Provide the [x, y] coordinate of the cell's center where the given text is located.  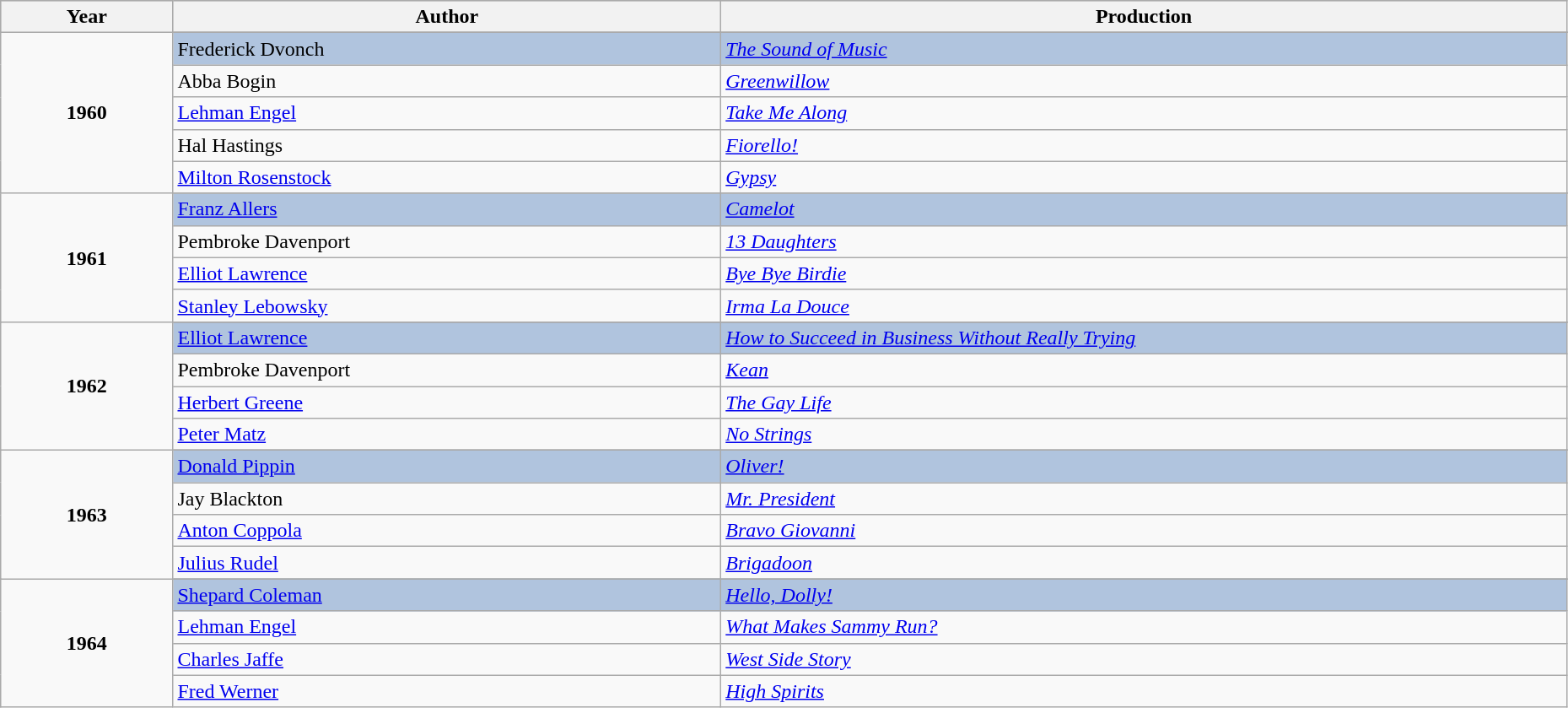
Gypsy [1144, 177]
What Makes Sammy Run? [1144, 627]
Author [447, 17]
The Sound of Music [1144, 49]
Fiorello! [1144, 145]
1960 [87, 113]
Anton Coppola [447, 531]
Milton Rosenstock [447, 177]
Charles Jaffe [447, 659]
Take Me Along [1144, 113]
Hal Hastings [447, 145]
Jay Blackton [447, 499]
Herbert Greene [447, 403]
Julius Rudel [447, 563]
Year [87, 17]
Irma La Douce [1144, 305]
Kean [1144, 370]
1963 [87, 515]
West Side Story [1144, 659]
Stanley Lebowsky [447, 305]
Bye Bye Birdie [1144, 273]
Donald Pippin [447, 467]
Bravo Giovanni [1144, 531]
Fred Werner [447, 691]
Mr. President [1144, 499]
Production [1144, 17]
No Strings [1144, 435]
Franz Allers [447, 209]
Abba Bogin [447, 81]
13 Daughters [1144, 241]
Camelot [1144, 209]
Hello, Dolly! [1144, 595]
Frederick Dvonch [447, 49]
1962 [87, 386]
Shepard Coleman [447, 595]
How to Succeed in Business Without Really Trying [1144, 338]
Brigadoon [1144, 563]
1964 [87, 643]
High Spirits [1144, 691]
Oliver! [1144, 467]
1961 [87, 257]
The Gay Life [1144, 403]
Peter Matz [447, 435]
Greenwillow [1144, 81]
